Find where the given text appears and provide that cell's center as [X, Y] coordinate. 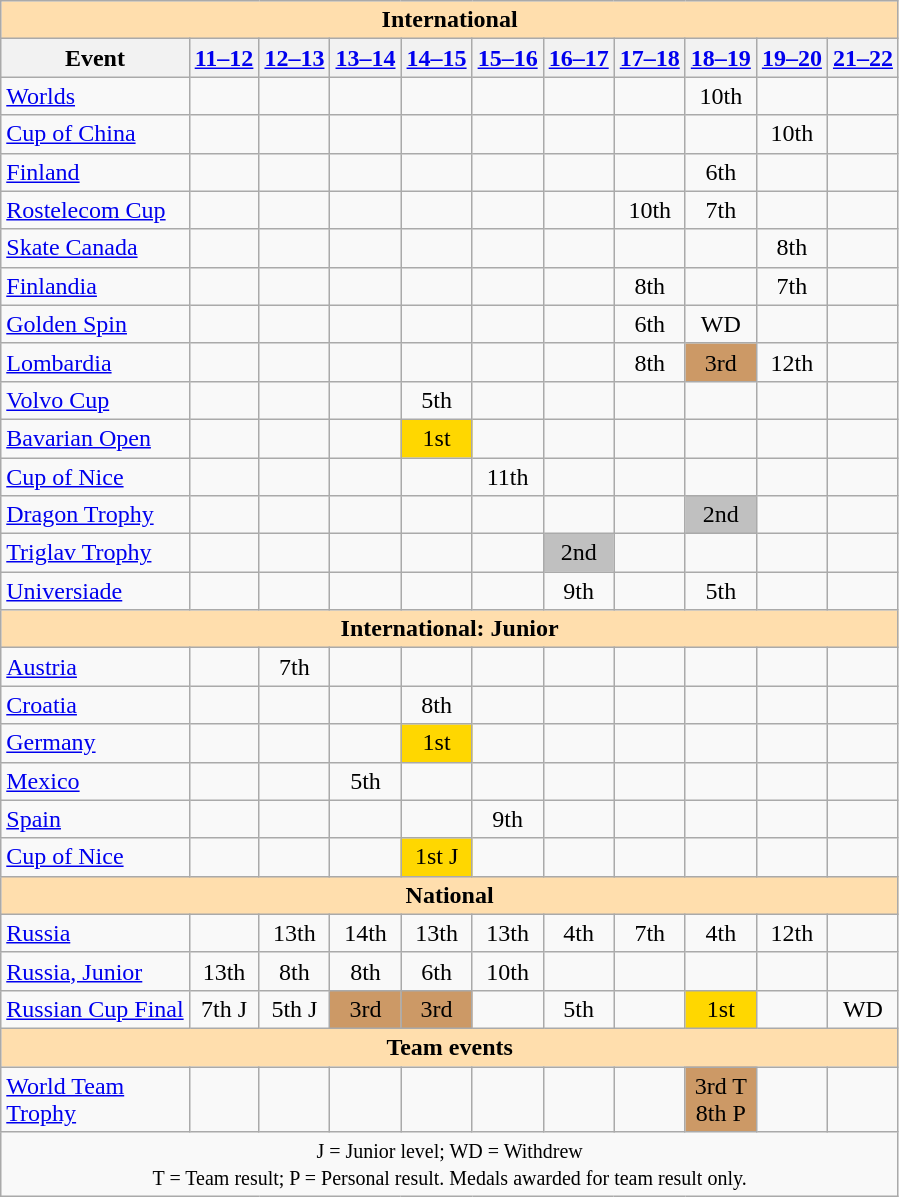
Germany [95, 743]
16–17 [578, 58]
Team events [450, 1047]
15–16 [508, 58]
17–18 [650, 58]
7th J [224, 1009]
Golden Spin [95, 324]
Lombardia [95, 362]
Worlds [95, 96]
1st J [436, 857]
Cup of China [95, 134]
Russian Cup Final [95, 1009]
18–19 [720, 58]
Spain [95, 819]
14th [366, 933]
Croatia [95, 705]
14–15 [436, 58]
19–20 [792, 58]
Finland [95, 172]
International: Junior [450, 629]
Finlandia [95, 286]
Skate Canada [95, 248]
Rostelecom Cup [95, 210]
Triglav Trophy [95, 553]
J = Junior level; WD = Withdrew T = Team result; P = Personal result. Medals awarded for team result only. [450, 1164]
Event [95, 58]
21–22 [862, 58]
12–13 [294, 58]
Dragon Trophy [95, 515]
Volvo Cup [95, 400]
13–14 [366, 58]
5th J [294, 1009]
Russia, Junior [95, 971]
Mexico [95, 781]
Universiade [95, 591]
World TeamTrophy [95, 1098]
International [450, 20]
3rd T 8th P [720, 1098]
Russia [95, 933]
11th [508, 477]
National [450, 895]
Bavarian Open [95, 438]
Austria [95, 667]
11–12 [224, 58]
